Return [X, Y] of the center of cell containing provided text 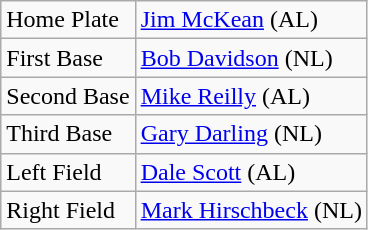
Bob Davidson (NL) [251, 58]
Left Field [68, 172]
Mark Hirschbeck (NL) [251, 210]
Second Base [68, 96]
Right Field [68, 210]
First Base [68, 58]
Third Base [68, 134]
Mike Reilly (AL) [251, 96]
Dale Scott (AL) [251, 172]
Gary Darling (NL) [251, 134]
Home Plate [68, 20]
Jim McKean (AL) [251, 20]
